Capture the cell that displays the provided text and extract its [X, Y] central coordinate. 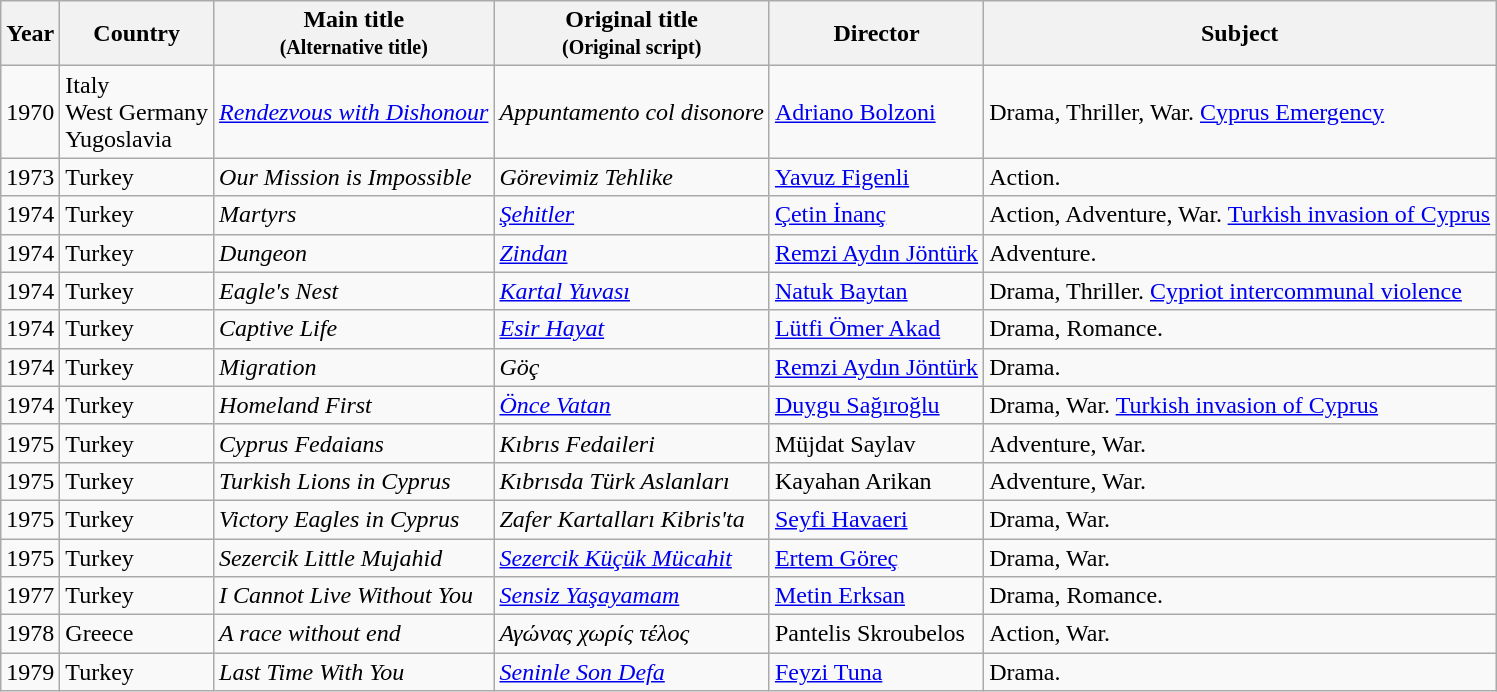
Kartal Yuvası [632, 291]
Zindan [632, 253]
1977 [30, 596]
Adriano Bolzoni [876, 112]
Görevimiz Tehlike [632, 177]
Country [137, 34]
Αγώνας χωρίς τέλος [632, 634]
1979 [30, 672]
Original title(Original script) [632, 34]
Çetin İnanç [876, 215]
Zafer Kartalları Kibris'ta [632, 519]
1973 [30, 177]
Feyzi Tuna [876, 672]
Kayahan Arikan [876, 481]
Action, Adventure, War. Turkish invasion of Cyprus [1240, 215]
Esir Hayat [632, 329]
Adventure. [1240, 253]
Homeland First [354, 405]
Our Mission is Impossible [354, 177]
Müjdat Saylav [876, 443]
Turkish Lions in Cyprus [354, 481]
Sezercik Küçük Mücahit [632, 557]
Subject [1240, 34]
Action. [1240, 177]
Sezercik Little Mujahid [354, 557]
Kıbrıs Fedaileri [632, 443]
Yavuz Figenli [876, 177]
Year [30, 34]
Rendezvous with Dishonour [354, 112]
Duygu Sağıroğlu [876, 405]
Director [876, 34]
Migration [354, 367]
Drama, War. Turkish invasion of Cyprus [1240, 405]
A race without end [354, 634]
Metin Erksan [876, 596]
Lütfi Ömer Akad [876, 329]
Pantelis Skroubelos [876, 634]
Captive Life [354, 329]
Main title(Alternative title) [354, 34]
1978 [30, 634]
Cyprus Fedaians [354, 443]
Seyfi Havaeri [876, 519]
Önce Vatan [632, 405]
Greece [137, 634]
Action, War. [1240, 634]
Appuntamento col disonore [632, 112]
I Cannot Live Without You [354, 596]
Ertem Göreç [876, 557]
Martyrs [354, 215]
Victory Eagles in Cyprus [354, 519]
Natuk Baytan [876, 291]
ItalyWest GermanyYugoslavia [137, 112]
Kıbrısda Türk Aslanları [632, 481]
Seninle Son Defa [632, 672]
1970 [30, 112]
Drama, Thriller. Cypriot intercommunal violence [1240, 291]
Sensiz Yaşayamam [632, 596]
Eagle's Nest [354, 291]
Şehitler [632, 215]
Last Time With You [354, 672]
Drama, Thriller, War. Cyprus Emergency [1240, 112]
Göç [632, 367]
Dungeon [354, 253]
